Output the [X, Y] coordinate of the center of the cell containing the given text.  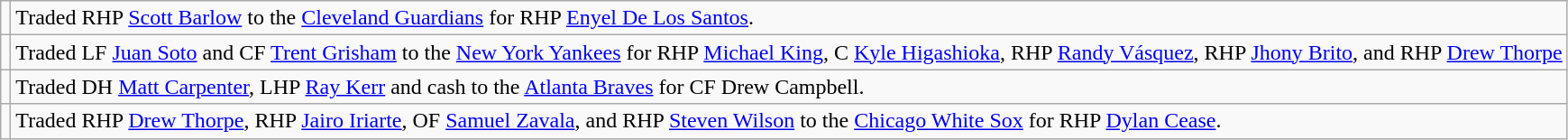
Traded DH Matt Carpenter, LHP Ray Kerr and cash to the Atlanta Braves for CF Drew Campbell. [789, 87]
Traded RHP Drew Thorpe, RHP Jairo Iriarte, OF Samuel Zavala, and RHP Steven Wilson to the Chicago White Sox for RHP Dylan Cease. [789, 121]
Traded RHP Scott Barlow to the Cleveland Guardians for RHP Enyel De Los Santos. [789, 18]
